Determine the (X, Y) coordinate at the center of the cell enclosing the given text.  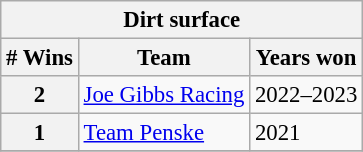
Team (164, 58)
1 (40, 133)
2022–2023 (306, 95)
Joe Gibbs Racing (164, 95)
Dirt surface (182, 20)
2021 (306, 133)
# Wins (40, 58)
2 (40, 95)
Team Penske (164, 133)
Years won (306, 58)
